For the text-containing cell, return its midpoint in [x, y] coordinate format. 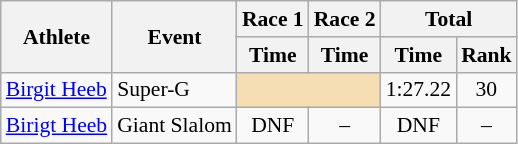
Giant Slalom [174, 126]
Birgit Heeb [56, 90]
30 [486, 90]
Rank [486, 55]
Total [449, 19]
Event [174, 36]
Birigt Heeb [56, 126]
1:27.22 [418, 90]
Race 2 [345, 19]
Athlete [56, 36]
Race 1 [273, 19]
Super-G [174, 90]
